Scan for the cell matching the given text and deliver its (x, y) coordinate at center. 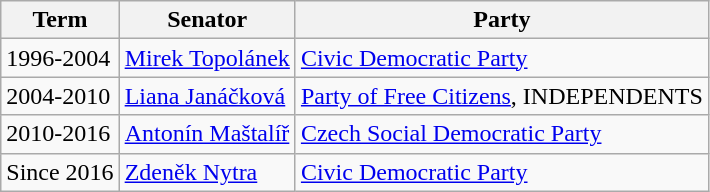
Since 2016 (60, 172)
Zdeněk Nytra (207, 172)
Party of Free Citizens, INDEPENDENTS (502, 96)
Term (60, 20)
2010-2016 (60, 134)
Mirek Topolánek (207, 58)
2004-2010 (60, 96)
Liana Janáčková (207, 96)
1996-2004 (60, 58)
Czech Social Democratic Party (502, 134)
Senator (207, 20)
Antonín Maštalíř (207, 134)
Party (502, 20)
